Locate the cell with the specified text and output its (X, Y) center coordinate. 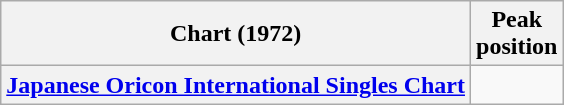
Japanese Oricon International Singles Chart (236, 85)
Chart (1972) (236, 34)
Peakposition (517, 34)
